Return (X, Y) of the center of cell containing provided text 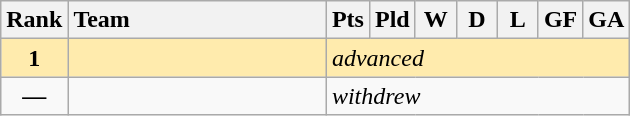
advanced (478, 58)
GF (560, 20)
W (436, 20)
Rank (34, 20)
GA (606, 20)
L (518, 20)
D (476, 20)
withdrew (478, 96)
Team (198, 20)
Pts (348, 20)
— (34, 96)
Pld (392, 20)
1 (34, 58)
